Provide the (x, y) coordinate of the cell's center where the given text is located.  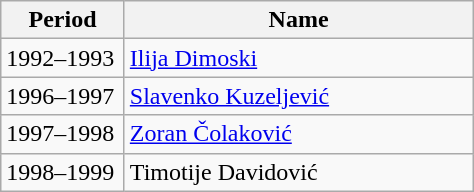
1998–1999 (63, 172)
Slavenko Kuzeljević (298, 96)
1997–1998 (63, 134)
Ilija Dimoski (298, 58)
1996–1997 (63, 96)
1992–1993 (63, 58)
Timotije Davidović (298, 172)
Zoran Čolaković (298, 134)
Name (298, 20)
Period (63, 20)
